Determine the (x, y) coordinate at the center of the cell enclosing the given text.  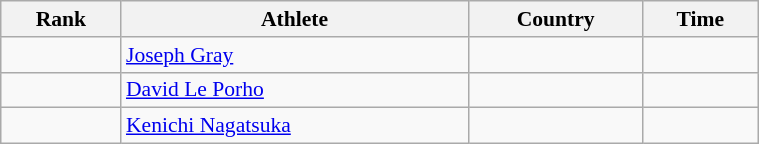
Rank (61, 19)
Joseph Gray (294, 55)
Kenichi Nagatsuka (294, 126)
Athlete (294, 19)
Time (700, 19)
David Le Porho (294, 90)
Country (556, 19)
